Return (X, Y) of the center of cell containing provided text 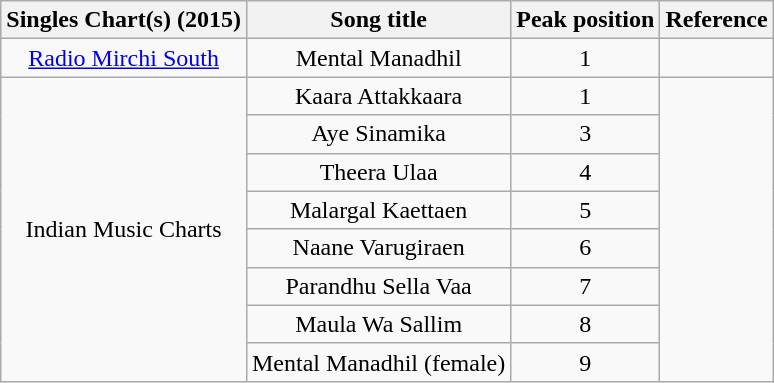
Reference (716, 20)
Aye Sinamika (378, 134)
5 (586, 210)
Theera Ulaa (378, 172)
Singles Chart(s) (2015) (124, 20)
Mental Manadhil (female) (378, 362)
8 (586, 324)
7 (586, 286)
Maula Wa Sallim (378, 324)
Song title (378, 20)
Indian Music Charts (124, 229)
Peak position (586, 20)
Mental Manadhil (378, 58)
Kaara Attakkaara (378, 96)
Radio Mirchi South (124, 58)
4 (586, 172)
Malargal Kaettaen (378, 210)
Naane Varugiraen (378, 248)
9 (586, 362)
3 (586, 134)
Parandhu Sella Vaa (378, 286)
6 (586, 248)
